Identify which cell holds the provided text, then report its [x, y] central coordinate. 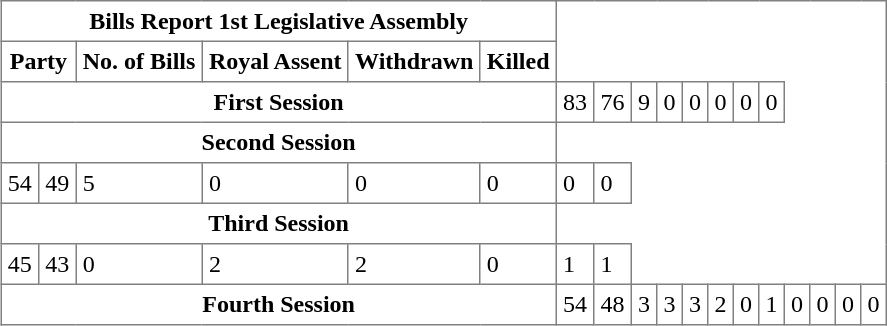
49 [57, 183]
45 [20, 264]
43 [57, 264]
76 [613, 102]
Killed [518, 61]
Fourth Session [278, 304]
First Session [278, 102]
Withdrawn [414, 61]
5 [139, 183]
48 [613, 304]
Royal Assent [275, 61]
9 [644, 102]
Bills Report 1st Legislative Assembly [278, 21]
Second Session [278, 142]
83 [575, 102]
Party [38, 61]
No. of Bills [139, 61]
Third Session [278, 223]
